Capture the cell that displays the provided text and extract its (X, Y) central coordinate. 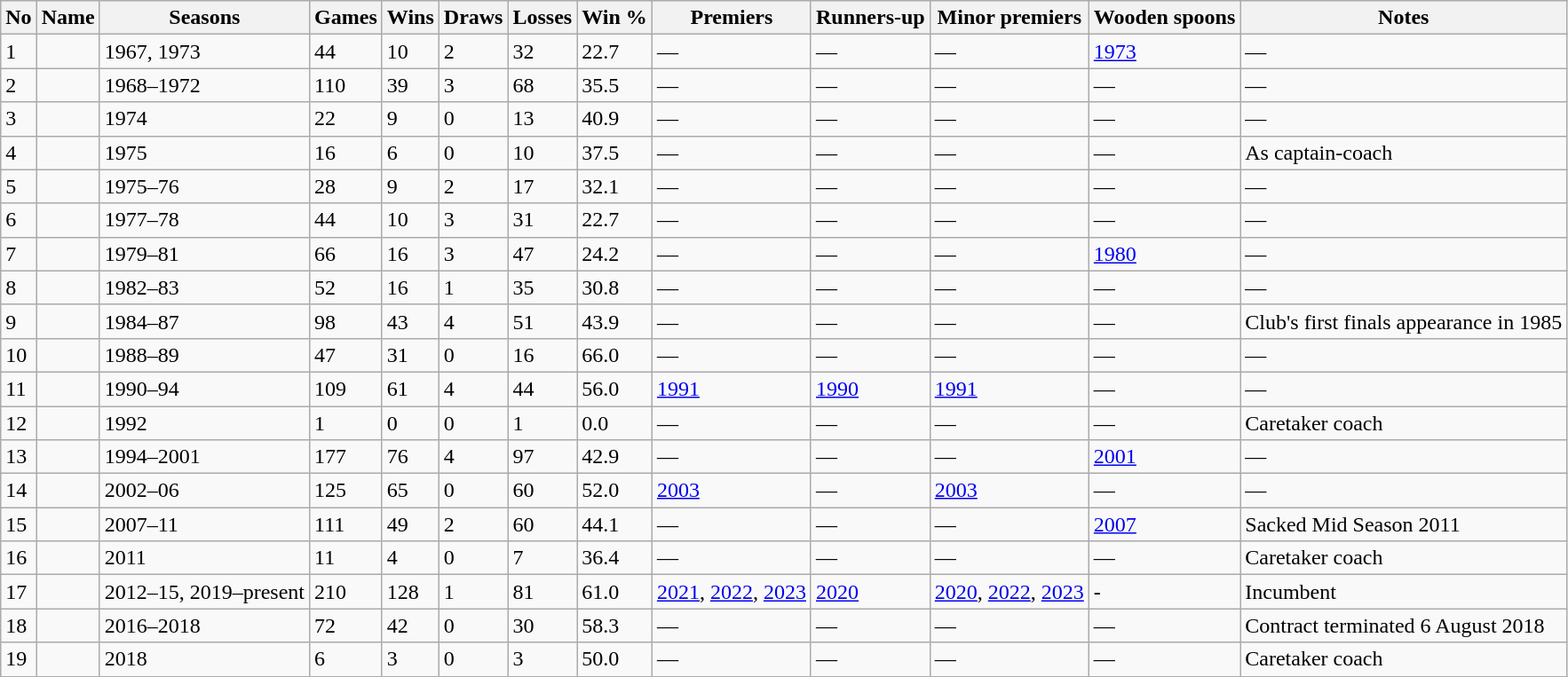
110 (346, 85)
30.8 (614, 287)
2021, 2022, 2023 (732, 592)
44.1 (614, 524)
98 (346, 321)
40.9 (614, 119)
1992 (204, 423)
111 (346, 524)
- (1164, 592)
51 (542, 321)
2002–06 (204, 491)
1980 (1164, 254)
32.1 (614, 186)
1974 (204, 119)
1994–2001 (204, 457)
43 (410, 321)
Seasons (204, 18)
Draws (473, 18)
2020 (870, 592)
Contract terminated 6 August 2018 (1404, 626)
72 (346, 626)
61.0 (614, 592)
22 (346, 119)
210 (346, 592)
66.0 (614, 355)
49 (410, 524)
2020, 2022, 2023 (1009, 592)
5 (19, 186)
76 (410, 457)
2016–2018 (204, 626)
Wins (410, 18)
2001 (1164, 457)
30 (542, 626)
1967, 1973 (204, 51)
35 (542, 287)
52.0 (614, 491)
125 (346, 491)
52 (346, 287)
177 (346, 457)
As captain-coach (1404, 153)
42 (410, 626)
Incumbent (1404, 592)
109 (346, 389)
15 (19, 524)
68 (542, 85)
Minor premiers (1009, 18)
1975 (204, 153)
37.5 (614, 153)
2012–15, 2019–present (204, 592)
Losses (542, 18)
1990 (870, 389)
24.2 (614, 254)
18 (19, 626)
Notes (1404, 18)
128 (410, 592)
Sacked Mid Season 2011 (1404, 524)
43.9 (614, 321)
1973 (1164, 51)
42.9 (614, 457)
1968–1972 (204, 85)
Wooden spoons (1164, 18)
1975–76 (204, 186)
66 (346, 254)
Club's first finals appearance in 1985 (1404, 321)
Runners-up (870, 18)
No (19, 18)
97 (542, 457)
1982–83 (204, 287)
12 (19, 423)
35.5 (614, 85)
Win % (614, 18)
28 (346, 186)
32 (542, 51)
Games (346, 18)
Name (67, 18)
1990–94 (204, 389)
1977–78 (204, 220)
19 (19, 659)
2011 (204, 558)
50.0 (614, 659)
81 (542, 592)
36.4 (614, 558)
2007–11 (204, 524)
2007 (1164, 524)
39 (410, 85)
Premiers (732, 18)
2018 (204, 659)
0.0 (614, 423)
1988–89 (204, 355)
14 (19, 491)
56.0 (614, 389)
65 (410, 491)
1984–87 (204, 321)
8 (19, 287)
58.3 (614, 626)
61 (410, 389)
1979–81 (204, 254)
